Detect which cell encompasses the target text, then output its [x, y] center coordinate. 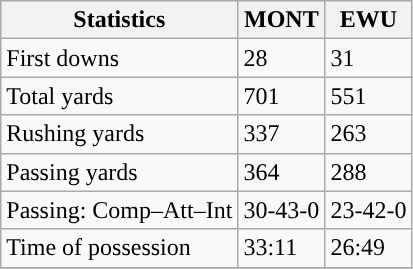
MONT [282, 20]
Passing: Comp–Att–Int [120, 210]
EWU [368, 20]
26:49 [368, 248]
33:11 [282, 248]
Rushing yards [120, 134]
31 [368, 58]
30-43-0 [282, 210]
Passing yards [120, 172]
551 [368, 96]
Total yards [120, 96]
364 [282, 172]
23-42-0 [368, 210]
337 [282, 134]
First downs [120, 58]
701 [282, 96]
263 [368, 134]
288 [368, 172]
28 [282, 58]
Time of possession [120, 248]
Statistics [120, 20]
